For the text-containing cell, return its midpoint in [X, Y] coordinate format. 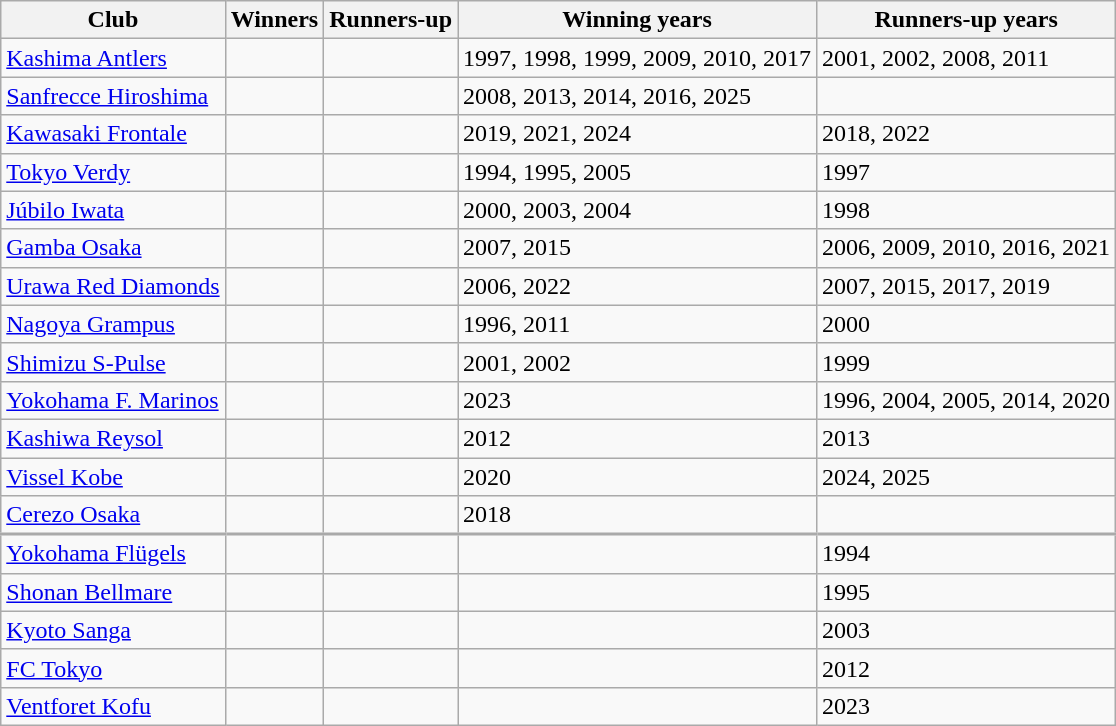
2019, 2021, 2024 [638, 134]
2008, 2013, 2014, 2016, 2025 [638, 96]
2006, 2022 [638, 286]
Gamba Osaka [113, 248]
2018, 2022 [966, 134]
Shonan Bellmare [113, 592]
Kawasaki Frontale [113, 134]
Club [113, 20]
Kashima Antlers [113, 58]
1996, 2011 [638, 324]
Kashiwa Reysol [113, 438]
Urawa Red Diamonds [113, 286]
Júbilo Iwata [113, 210]
2006, 2009, 2010, 2016, 2021 [966, 248]
Vissel Kobe [113, 477]
1998 [966, 210]
Yokohama F. Marinos [113, 400]
2001, 2002 [638, 362]
Runners-up years [966, 20]
Kyoto Sanga [113, 630]
1997, 1998, 1999, 2009, 2010, 2017 [638, 58]
Tokyo Verdy [113, 172]
2007, 2015, 2017, 2019 [966, 286]
2013 [966, 438]
2003 [966, 630]
1999 [966, 362]
2024, 2025 [966, 477]
2001, 2002, 2008, 2011 [966, 58]
Yokohama Flügels [113, 554]
2020 [638, 477]
1995 [966, 592]
Cerezo Osaka [113, 516]
Shimizu S-Pulse [113, 362]
Nagoya Grampus [113, 324]
Winning years [638, 20]
1994 [966, 554]
Runners-up [391, 20]
2007, 2015 [638, 248]
2000, 2003, 2004 [638, 210]
Ventforet Kofu [113, 706]
2000 [966, 324]
2018 [638, 516]
Sanfrecce Hiroshima [113, 96]
Winners [274, 20]
FC Tokyo [113, 668]
1996, 2004, 2005, 2014, 2020 [966, 400]
1997 [966, 172]
1994, 1995, 2005 [638, 172]
